Provide the [x, y] coordinate of the cell's center where the given text is located.  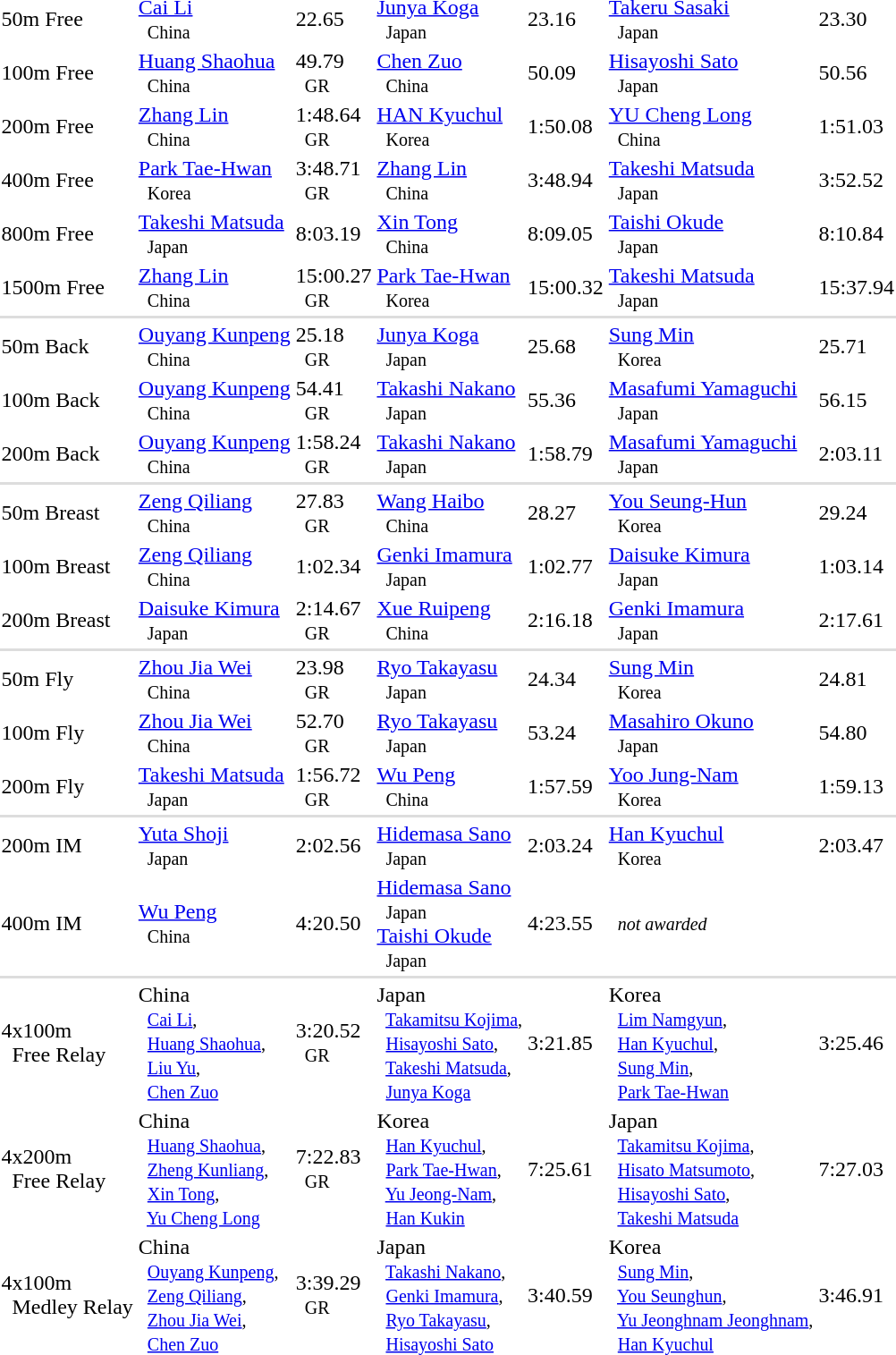
Yoo Jung-Nam Korea [711, 787]
Korea Lim Namgyun, Han Kyuchul, Sung Min, Park Tae-Hwan [711, 1043]
2:03.24 [566, 846]
not awarded [711, 923]
24.34 [566, 680]
54.80 [857, 733]
1:58.24 GR [334, 454]
50m Fly [67, 680]
200m Breast [67, 621]
Han Kyuchul Korea [711, 846]
Taishi Okude Japan [711, 234]
29.24 [857, 513]
50m Breast [67, 513]
YU Cheng Long China [711, 127]
2:14.67 GR [334, 621]
3:48.94 [566, 181]
HAN Kyuchul Korea [450, 127]
4:20.50 [334, 923]
4x100m Free Relay [67, 1043]
15:37.94 [857, 288]
24.81 [857, 680]
8:03.19 [334, 234]
1:03.14 [857, 567]
1:50.08 [566, 127]
7:27.03 [857, 1169]
25.68 [566, 347]
25.18 GR [334, 347]
800m Free [67, 234]
100m Free [67, 73]
Yuta Shoji Japan [215, 846]
7:25.61 [566, 1169]
China Huang Shaohua, Zheng Kunliang, Xin Tong, Yu Cheng Long [215, 1169]
54.41 GR [334, 401]
28.27 [566, 513]
2:03.11 [857, 454]
1:59.13 [857, 787]
1:02.34 [334, 567]
52.70 GR [334, 733]
3:48.71 GR [334, 181]
Huang Shaohua China [215, 73]
Japan Takamitsu Kojima, Hisayoshi Sato, Takeshi Matsuda, Junya Koga [450, 1043]
4x200m Free Relay [67, 1169]
China Cai Li, Huang Shaohua, Liu Yu, Chen Zuo [215, 1043]
2:16.18 [566, 621]
100m Back [67, 401]
Hidemasa Sano Japan [450, 846]
Xue Ruipeng China [450, 621]
15:00.27 GR [334, 288]
Wang Haibo China [450, 513]
3:21.85 [566, 1043]
1:56.72 GR [334, 787]
50.56 [857, 73]
25.71 [857, 347]
Xin Tong China [450, 234]
3:52.52 [857, 181]
1:57.59 [566, 787]
8:10.84 [857, 234]
200m Back [67, 454]
1500m Free [67, 288]
23.98 GR [334, 680]
53.24 [566, 733]
400m IM [67, 923]
7:22.83 GR [334, 1169]
200m Fly [67, 787]
200m IM [67, 846]
49.79 GR [334, 73]
56.15 [857, 401]
Hidemasa Sano Japan Taishi Okude Japan [450, 923]
Junya Koga Japan [450, 347]
2:17.61 [857, 621]
4:23.55 [566, 923]
3:25.46 [857, 1043]
3:20.52 GR [334, 1043]
You Seung-Hun Korea [711, 513]
Korea Han Kyuchul, Park Tae-Hwan, Yu Jeong-Nam, Han Kukin [450, 1169]
200m Free [67, 127]
2:02.56 [334, 846]
8:09.05 [566, 234]
27.83 GR [334, 513]
1:02.77 [566, 567]
2:03.47 [857, 846]
Japan Takamitsu Kojima, Hisato Matsumoto, Hisayoshi Sato, Takeshi Matsuda [711, 1169]
15:00.32 [566, 288]
1:48.64 GR [334, 127]
100m Breast [67, 567]
Chen Zuo China [450, 73]
1:51.03 [857, 127]
100m Fly [67, 733]
400m Free [67, 181]
Hisayoshi Sato Japan [711, 73]
50m Back [67, 347]
50.09 [566, 73]
55.36 [566, 401]
1:58.79 [566, 454]
Masahiro Okuno Japan [711, 733]
